Find where the given text appears and provide that cell's center as [x, y] coordinate. 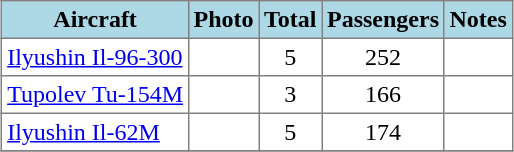
Aircraft [95, 20]
174 [383, 132]
3 [290, 95]
252 [383, 57]
Tupolev Tu-154M [95, 95]
Total [290, 20]
166 [383, 95]
Photo [223, 20]
Ilyushin Il-96-300 [95, 57]
Passengers [383, 20]
Notes [478, 20]
Ilyushin Il-62M [95, 132]
